Return (x, y) of the center of cell containing provided text 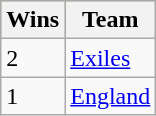
Team (110, 20)
Exiles (110, 58)
Wins (33, 20)
England (110, 96)
2 (33, 58)
1 (33, 96)
